From the cell containing the given text, extract its center point as (x, y) coordinate. 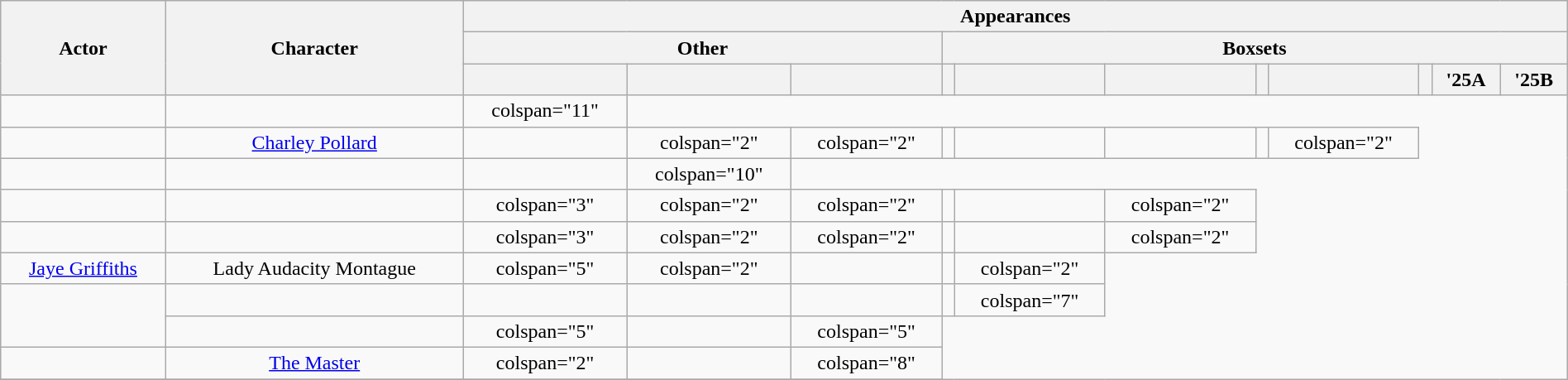
'25B (1533, 79)
Appearances (1016, 17)
Lady Audacity Montague (314, 268)
The Master (314, 363)
Other (702, 48)
colspan="7" (1030, 300)
Jaye Griffiths (83, 268)
'25A (1465, 79)
colspan="10" (710, 174)
Boxsets (1255, 48)
Character (314, 48)
Charley Pollard (314, 142)
colspan="11" (545, 111)
colspan="8" (867, 363)
Actor (83, 48)
